Determine the [x, y] coordinate at the center of the cell enclosing the given text.  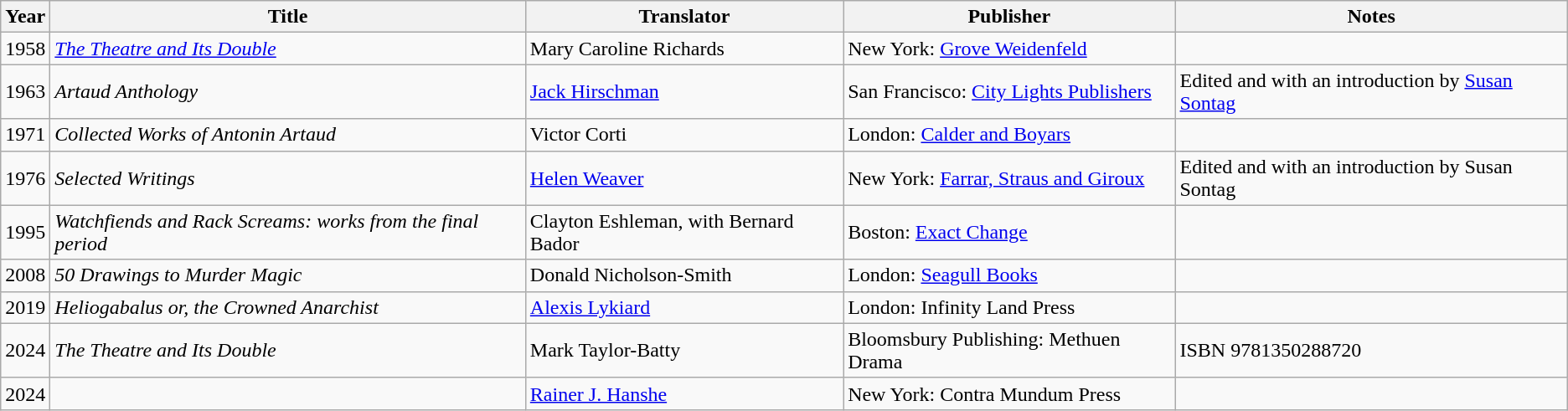
London: Calder and Boyars [1009, 135]
Bloomsbury Publishing: Methuen Drama [1009, 350]
Mary Caroline Richards [683, 49]
Translator [683, 17]
Artaud Anthology [288, 92]
1971 [25, 135]
Clayton Eshleman, with Bernard Bador [683, 233]
Boston: Exact Change [1009, 233]
San Francisco: City Lights Publishers [1009, 92]
Alexis Lykiard [683, 307]
London: Seagull Books [1009, 275]
New York: Contra Mundum Press [1009, 393]
Victor Corti [683, 135]
London: Infinity Land Press [1009, 307]
Publisher [1009, 17]
50 Drawings to Murder Magic [288, 275]
Title [288, 17]
1995 [25, 233]
Mark Taylor-Batty [683, 350]
Rainer J. Hanshe [683, 393]
Jack Hirschman [683, 92]
2019 [25, 307]
New York: Grove Weidenfeld [1009, 49]
Selected Writings [288, 177]
New York: Farrar, Straus and Giroux [1009, 177]
Helen Weaver [683, 177]
1963 [25, 92]
2008 [25, 275]
Heliogabalus or, the Crowned Anarchist [288, 307]
ISBN 9781350288720 [1371, 350]
1958 [25, 49]
Notes [1371, 17]
Collected Works of Antonin Artaud [288, 135]
Year [25, 17]
Donald Nicholson-Smith [683, 275]
1976 [25, 177]
Watchfiends and Rack Screams: works from the final period [288, 233]
